Scan for the cell matching the given text and deliver its [X, Y] coordinate at center. 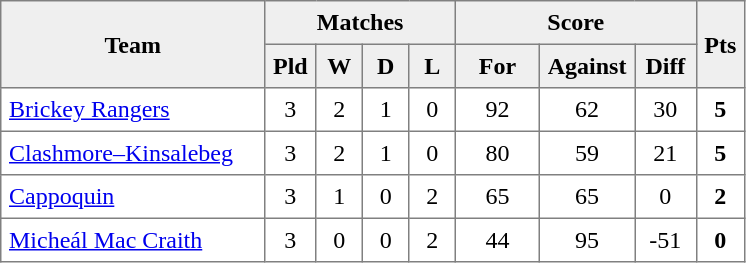
Micheál Mac Craith [133, 240]
Brickey Rangers [133, 110]
Team [133, 44]
Matches [360, 23]
D [385, 66]
Cappoquin [133, 197]
95 [586, 240]
62 [586, 110]
L [432, 66]
21 [666, 153]
Pld [290, 66]
Diff [666, 66]
44 [497, 240]
Pts [720, 44]
W [339, 66]
30 [666, 110]
-51 [666, 240]
Against [586, 66]
For [497, 66]
92 [497, 110]
80 [497, 153]
Clashmore–Kinsalebeg [133, 153]
59 [586, 153]
Score [576, 23]
